Capture the cell that displays the provided text and extract its [X, Y] central coordinate. 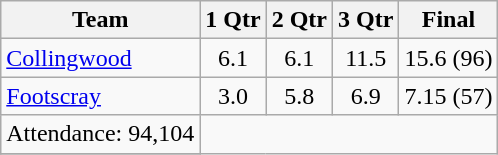
15.6 (96) [448, 58]
2 Qtr [299, 20]
Team [100, 20]
Collingwood [100, 58]
5.8 [299, 96]
1 Qtr [233, 20]
3 Qtr [366, 20]
Final [448, 20]
11.5 [366, 58]
Attendance: 94,104 [100, 134]
6.9 [366, 96]
3.0 [233, 96]
Footscray [100, 96]
7.15 (57) [448, 96]
